Capture the cell that displays the provided text and extract its [x, y] central coordinate. 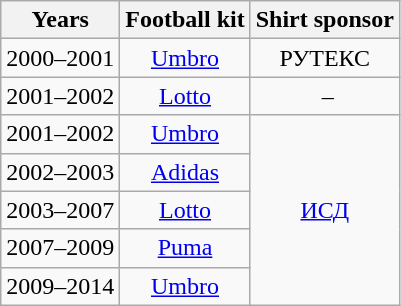
Adidas [185, 172]
Football kit [185, 20]
2000–2001 [60, 58]
2009–2014 [60, 286]
2003–2007 [60, 210]
2007–2009 [60, 248]
– [324, 96]
2002–2003 [60, 172]
Puma [185, 248]
ИСД [324, 210]
Years [60, 20]
Shirt sponsor [324, 20]
РУТЕКС [324, 58]
